For the text-containing cell, return its midpoint in (x, y) coordinate format. 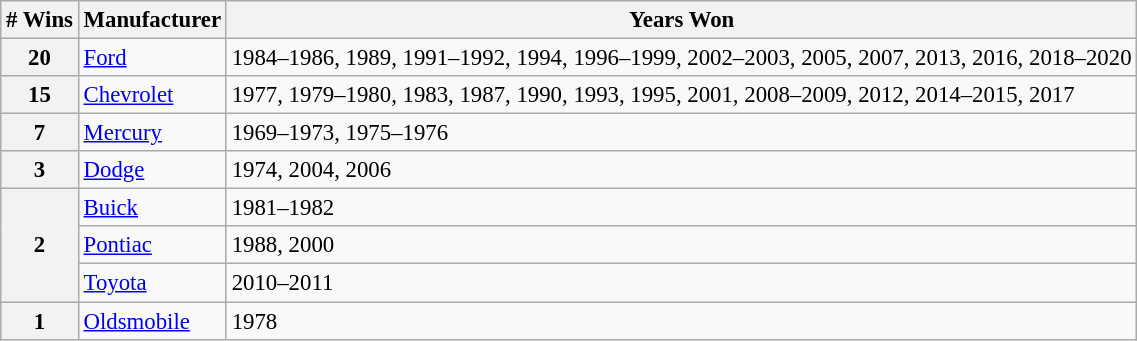
2 (40, 246)
Mercury (152, 133)
Buick (152, 208)
Ford (152, 58)
1969–1973, 1975–1976 (681, 133)
Manufacturer (152, 20)
Dodge (152, 170)
20 (40, 58)
Pontiac (152, 245)
7 (40, 133)
15 (40, 95)
1 (40, 321)
1974, 2004, 2006 (681, 170)
Years Won (681, 20)
1984–1986, 1989, 1991–1992, 1994, 1996–1999, 2002–2003, 2005, 2007, 2013, 2016, 2018–2020 (681, 58)
3 (40, 170)
1978 (681, 321)
Chevrolet (152, 95)
Oldsmobile (152, 321)
# Wins (40, 20)
1977, 1979–1980, 1983, 1987, 1990, 1993, 1995, 2001, 2008–2009, 2012, 2014–2015, 2017 (681, 95)
1981–1982 (681, 208)
Toyota (152, 283)
1988, 2000 (681, 245)
2010–2011 (681, 283)
